Scan for the cell matching the given text and deliver its [x, y] coordinate at center. 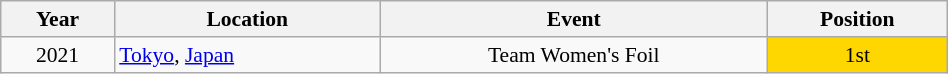
Location [247, 19]
Event [574, 19]
1st [857, 55]
Team Women's Foil [574, 55]
Tokyo, Japan [247, 55]
2021 [58, 55]
Position [857, 19]
Year [58, 19]
